Pinpoint the cell where the given text exists, returning its [x, y] midpoint coordinate. 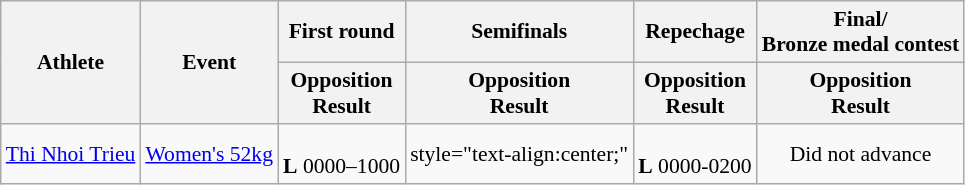
First round [342, 32]
style="text-align:center;" [519, 154]
Thi Nhoi Trieu [71, 154]
Semifinals [519, 32]
Athlete [71, 62]
Final/Bronze medal contest [861, 32]
Repechage [694, 32]
Women's 52kg [209, 154]
Did not advance [861, 154]
L 0000–1000 [342, 154]
Event [209, 62]
L 0000-0200 [694, 154]
